Pinpoint the cell where the given text exists, returning its (X, Y) midpoint coordinate. 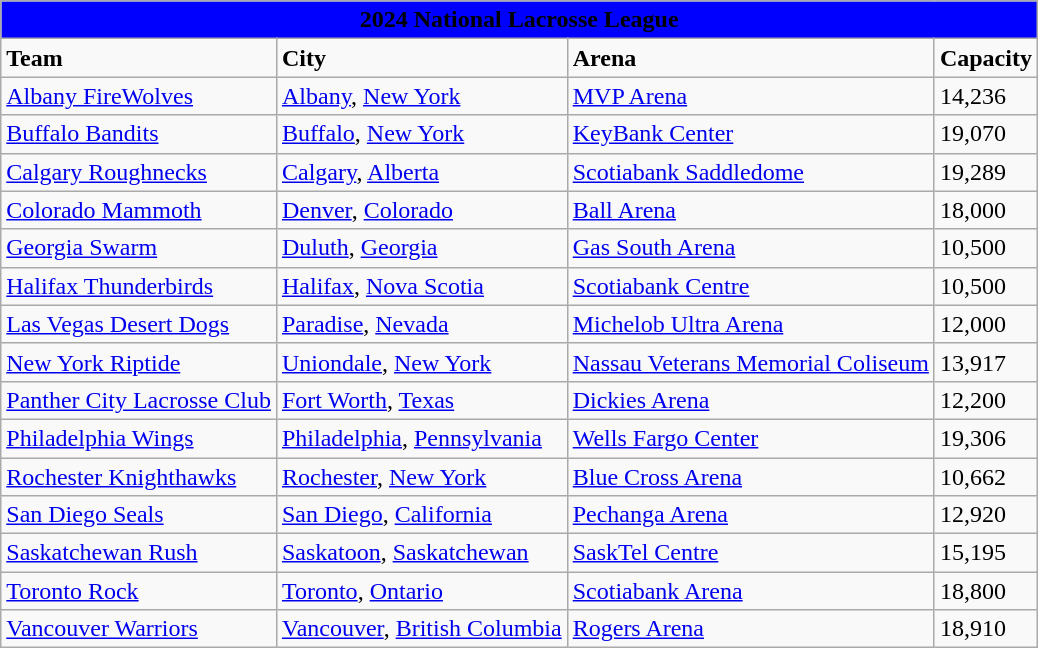
Wells Fargo Center (750, 438)
Fort Worth, Texas (422, 400)
Scotiabank Centre (750, 286)
Gas South Arena (750, 248)
19,306 (986, 438)
New York Riptide (139, 362)
SaskTel Centre (750, 553)
Albany, New York (422, 96)
Pechanga Arena (750, 515)
Philadelphia, Pennsylvania (422, 438)
Saskatchewan Rush (139, 553)
Rogers Arena (750, 629)
Dickies Arena (750, 400)
2024 National Lacrosse League (520, 20)
12,000 (986, 324)
Scotiabank Saddledome (750, 172)
Denver, Colorado (422, 210)
Calgary Roughnecks (139, 172)
Scotiabank Arena (750, 591)
Buffalo, New York (422, 134)
Paradise, Nevada (422, 324)
18,000 (986, 210)
Panther City Lacrosse Club (139, 400)
Philadelphia Wings (139, 438)
12,920 (986, 515)
18,910 (986, 629)
Nassau Veterans Memorial Coliseum (750, 362)
Rochester Knighthawks (139, 477)
19,289 (986, 172)
San Diego, California (422, 515)
Saskatoon, Saskatchewan (422, 553)
Rochester, New York (422, 477)
10,662 (986, 477)
Uniondale, New York (422, 362)
12,200 (986, 400)
Toronto Rock (139, 591)
Halifax, Nova Scotia (422, 286)
14,236 (986, 96)
Ball Arena (750, 210)
Vancouver, British Columbia (422, 629)
13,917 (986, 362)
Las Vegas Desert Dogs (139, 324)
18,800 (986, 591)
Duluth, Georgia (422, 248)
Calgary, Alberta (422, 172)
City (422, 58)
Arena (750, 58)
Albany FireWolves (139, 96)
15,195 (986, 553)
Team (139, 58)
Michelob Ultra Arena (750, 324)
KeyBank Center (750, 134)
Buffalo Bandits (139, 134)
MVP Arena (750, 96)
Toronto, Ontario (422, 591)
Capacity (986, 58)
San Diego Seals (139, 515)
Blue Cross Arena (750, 477)
Georgia Swarm (139, 248)
Halifax Thunderbirds (139, 286)
Vancouver Warriors (139, 629)
Colorado Mammoth (139, 210)
19,070 (986, 134)
